Pinpoint the cell where the given text exists, returning its [x, y] midpoint coordinate. 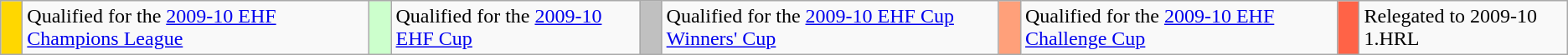
Qualified for the 2009-10 EHF Challenge Cup [1179, 28]
Qualified for the 2009-10 EHF Champions League [196, 28]
Relegated to 2009-10 1.HRL [1463, 28]
Qualified for the 2009-10 EHF Cup Winners' Cup [830, 28]
Qualified for the 2009-10 EHF Cup [516, 28]
